Return the [x, y] coordinate for the center point of the cell that contains the specified text.  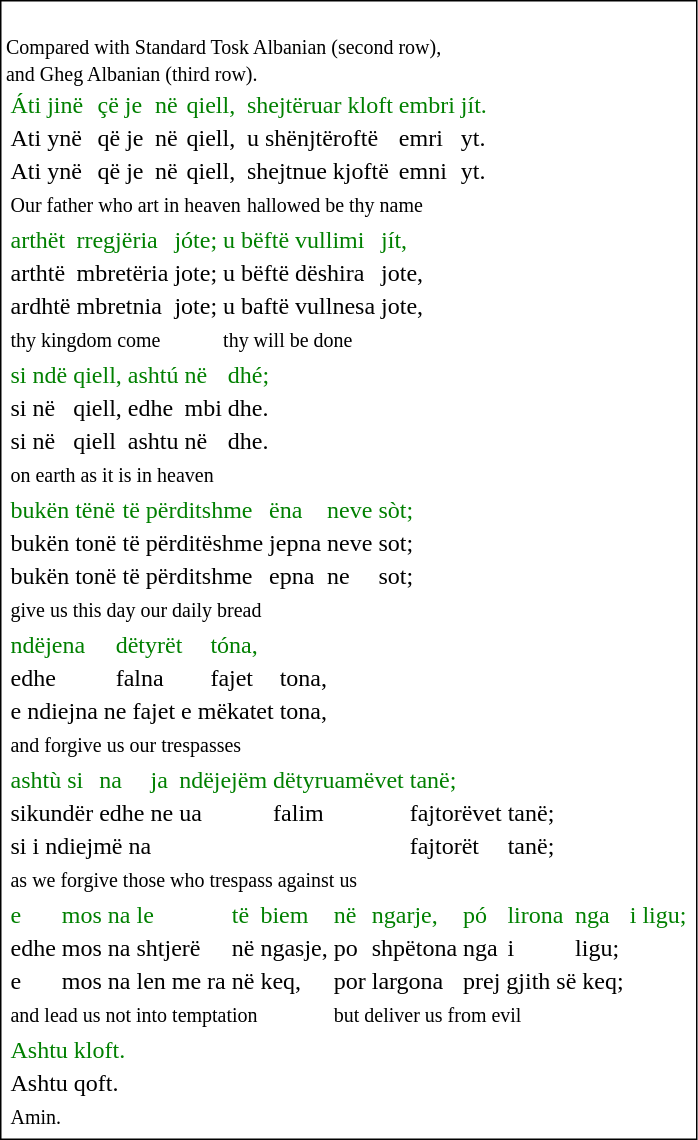
fajtorët [456, 846]
prej gjith së keq; [544, 981]
Ashtu kloft. [68, 1050]
as we forgive those who trespass against us [282, 879]
jepna [296, 543]
pó [482, 915]
sikundër [52, 813]
shejtëruar kloft [320, 105]
por [350, 981]
lirona [538, 915]
give us this day our daily bread [212, 609]
thy will be done [324, 339]
të [243, 915]
ja [162, 780]
and lead us not into temptation [169, 1014]
ëna [296, 510]
vullnesa [336, 306]
falna [160, 678]
fajtorëvet [456, 813]
jít, [402, 240]
keq, [294, 981]
sòt; [396, 510]
jít. [474, 105]
largona [414, 981]
dëtyruamëvet [339, 780]
le [181, 915]
u baftë [256, 306]
po [350, 948]
u shënjtëroftë [320, 138]
mbretëria [122, 273]
len me ra [181, 981]
si ndë [39, 375]
shpëtona [414, 948]
ashtu [153, 441]
si i ndiejmë na [207, 846]
jóte; [196, 240]
mbi [203, 408]
ashtú [153, 375]
emri [426, 138]
embri [426, 105]
dëshira [336, 273]
ngarje, [414, 915]
mbretnia [122, 306]
Our father who art in heaven [126, 204]
emni [426, 171]
ardhtë [40, 306]
on earth as it is in heaven [140, 474]
arthtë [40, 273]
Ashtu qoft. [68, 1083]
qiell [98, 441]
biem [294, 915]
fajet [242, 678]
dëtyrët [160, 645]
ashtù si [52, 780]
ndëjena [60, 645]
çë je [123, 105]
falim [339, 813]
shejtnue kjoftë [320, 171]
hallowed be thy name [366, 204]
arthët [40, 240]
ndëjejëm [224, 780]
Áti jinë [51, 105]
thy kingdom come [114, 339]
and forgive us our trespasses [169, 744]
but deliver us from evil [478, 1014]
rregjëria [122, 240]
e ndiejna ne fajet e mëkatet [142, 711]
shtjerë [181, 948]
epna [296, 576]
tóna, [242, 645]
ngasje, [294, 948]
vullimi [336, 240]
ua [224, 813]
tënë [96, 510]
dhé; [248, 375]
Amin. [68, 1116]
të përditëshme [193, 543]
